From the cell containing the given text, extract its center point as (X, Y) coordinate. 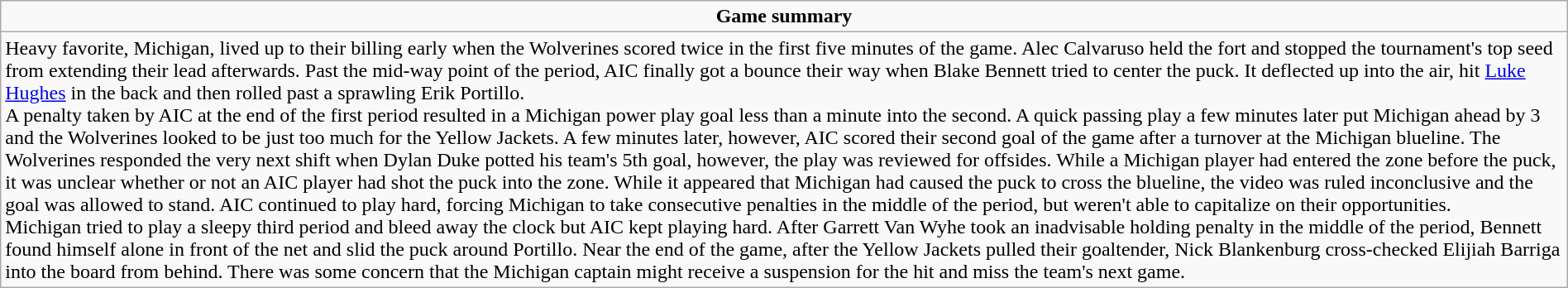
Game summary (784, 17)
